From the cell containing the given text, extract its center point as (X, Y) coordinate. 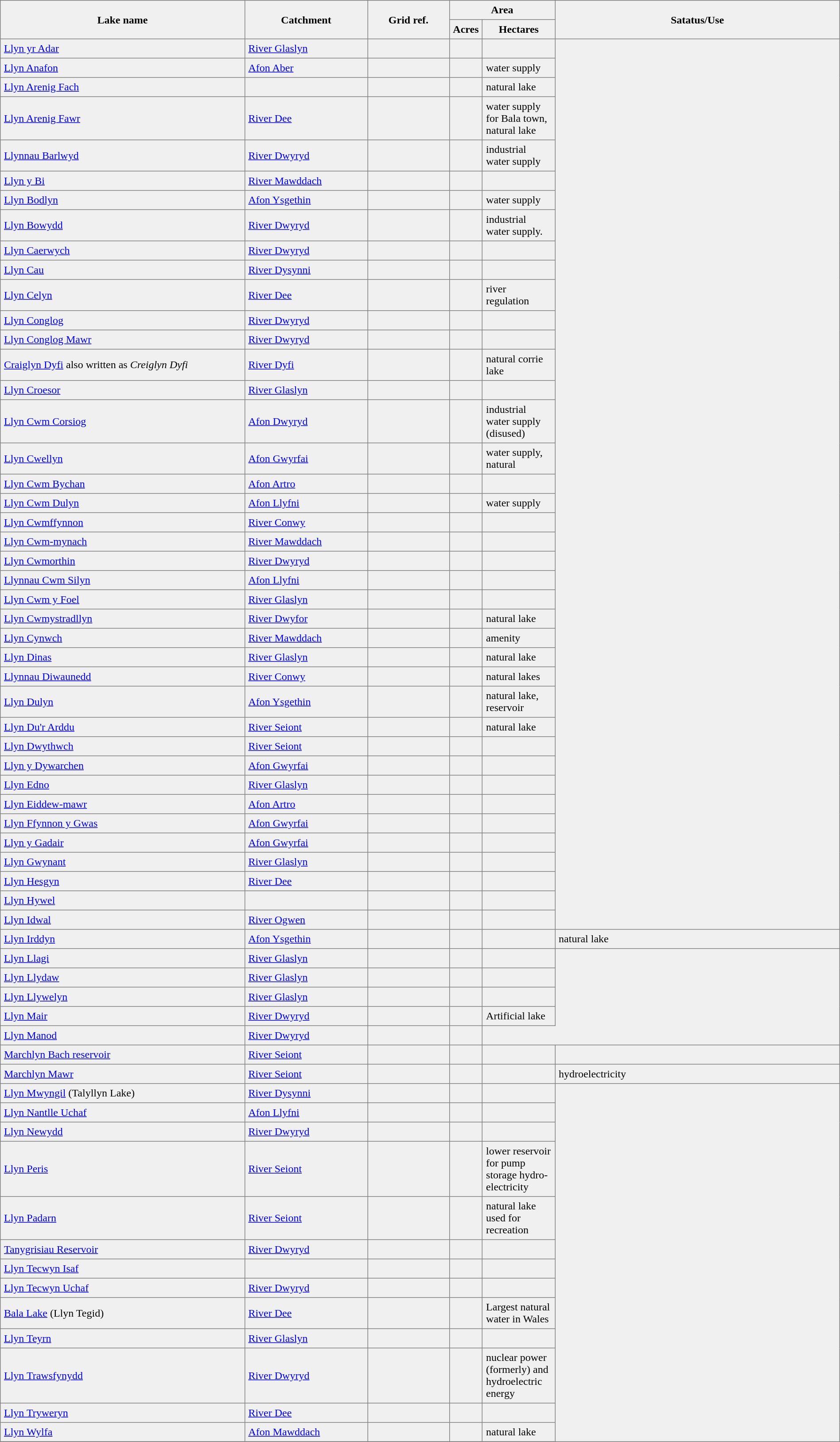
natural lake, reservoir (519, 702)
water supply, natural (519, 459)
Llyn Irddyn (122, 939)
Llyn Cwm-mynach (122, 542)
Llyn Edno (122, 785)
Area (502, 10)
Acres (466, 29)
Llyn Cwm y Foel (122, 599)
water supply for Bala town, natural lake (519, 118)
Llyn Cynwch (122, 638)
Llyn Hywel (122, 901)
natural lake used for recreation (519, 1218)
Marchlyn Mawr (122, 1074)
nuclear power (formerly) and hydroelectric energy (519, 1376)
natural corrie lake (519, 365)
industrial water supply. (519, 225)
River Dwyfor (306, 619)
Llyn Ffynnon y Gwas (122, 824)
Llynnau Cwm Silyn (122, 580)
Llyn Manod (122, 1035)
Llyn Arenig Fawr (122, 118)
Llyn Bowydd (122, 225)
Llyn Anafon (122, 68)
Llyn Wylfa (122, 1432)
Llyn y Bi (122, 181)
Llyn Idwal (122, 920)
Llyn Teyrn (122, 1338)
Llyn Bodlyn (122, 200)
Llyn Newydd (122, 1132)
Llyn Croesor (122, 390)
natural lakes (519, 676)
Llyn Tecwyn Uchaf (122, 1288)
Llyn Dinas (122, 657)
Afon Aber (306, 68)
Craiglyn Dyfi also written as Creiglyn Dyfi (122, 365)
Llyn Peris (122, 1169)
Marchlyn Bach reservoir (122, 1055)
river regulation (519, 295)
Llyn Cwm Bychan (122, 484)
Llyn Tryweryn (122, 1413)
Tanygrisiau Reservoir (122, 1249)
Grid ref. (408, 19)
Llyn Trawsfynydd (122, 1376)
amenity (519, 638)
Bala Lake (Llyn Tegid) (122, 1313)
Catchment (306, 19)
Llyn Dwythwch (122, 746)
Llyn Cwmorthin (122, 561)
Llyn Llywelyn (122, 997)
Satatus/Use (697, 19)
Llynnau Diwaunedd (122, 676)
Llyn Mair (122, 1016)
Llyn y Gadair (122, 843)
Llyn Conglog (122, 320)
Llyn Du'r Arddu (122, 727)
Llyn Arenig Fach (122, 87)
Llyn Hesgyn (122, 881)
Llyn Cau (122, 270)
lower reservoir for pump storage hydro-electricity (519, 1169)
Llyn Celyn (122, 295)
River Dyfi (306, 365)
Llyn Llydaw (122, 978)
Llyn Mwyngil (Talyllyn Lake) (122, 1093)
industrial water supply (disused) (519, 421)
Llyn Caerwych (122, 251)
Llyn Nantlle Uchaf (122, 1112)
Llyn Cwmffynnon (122, 522)
Llyn Llagi (122, 958)
Llyn y Dywarchen (122, 766)
Llyn Eiddew-mawr (122, 804)
Llyn yr Adar (122, 49)
Artificial lake (519, 1016)
Hectares (519, 29)
Afon Mawddach (306, 1432)
Llyn Cwm Corsiog (122, 421)
River Ogwen (306, 920)
Llyn Conglog Mawr (122, 340)
Afon Dwyryd (306, 421)
Llyn Cwmystradllyn (122, 619)
Llyn Cwellyn (122, 459)
Llyn Cwm Dulyn (122, 503)
Llyn Dulyn (122, 702)
Llyn Padarn (122, 1218)
Llynnau Barlwyd (122, 155)
Llyn Tecwyn Isaf (122, 1269)
Largest natural water in Wales (519, 1313)
Lake name (122, 19)
industrial water supply (519, 155)
Llyn Gwynant (122, 862)
hydroelectricity (697, 1074)
